Search for the cell housing the specified text and yield its [X, Y] center coordinate. 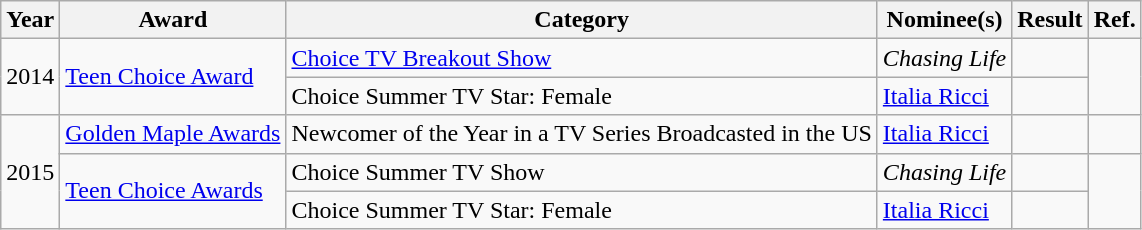
Golden Maple Awards [173, 134]
Choice TV Breakout Show [582, 58]
Category [582, 20]
2014 [30, 77]
Nominee(s) [944, 20]
Newcomer of the Year in a TV Series Broadcasted in the US [582, 134]
Year [30, 20]
Teen Choice Awards [173, 191]
Award [173, 20]
Choice Summer TV Show [582, 172]
Teen Choice Award [173, 77]
2015 [30, 172]
Ref. [1114, 20]
Result [1050, 20]
